Determine the [X, Y] coordinate at the center of the cell enclosing the given text.  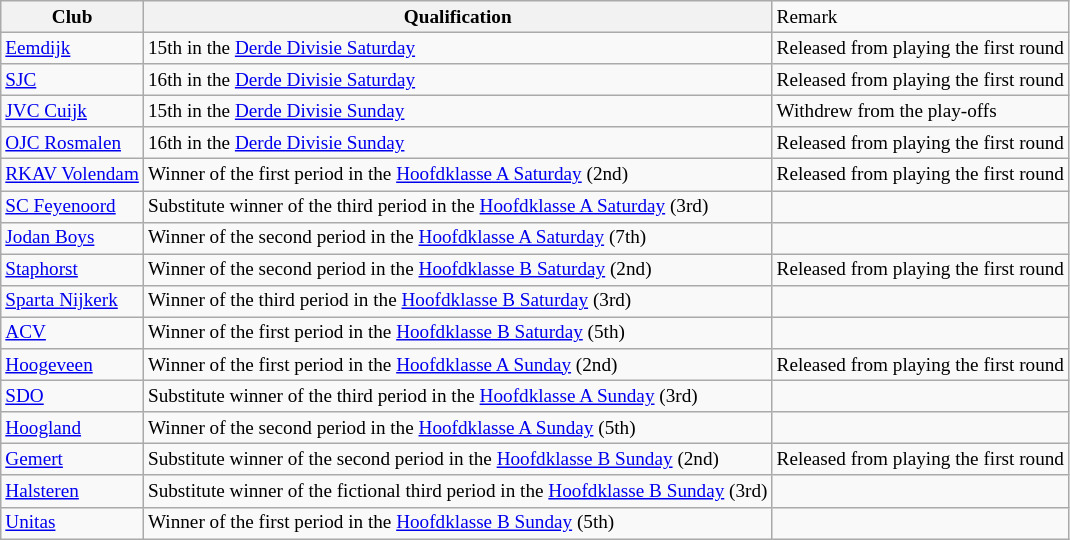
16th in the Derde Divisie Sunday [458, 143]
16th in the Derde Divisie Saturday [458, 80]
JVC Cuijk [72, 111]
Winner of the first period in the Hoofdklasse B Sunday (5th) [458, 523]
Substitute winner of the third period in the Hoofdklasse A Sunday (3rd) [458, 396]
Remark [920, 17]
Staphorst [72, 270]
Eemdijk [72, 48]
Winner of the first period in the Hoofdklasse A Saturday (2nd) [458, 175]
SC Feyenoord [72, 206]
Jodan Boys [72, 238]
Hoogeveen [72, 365]
Unitas [72, 523]
Withdrew from the play-offs [920, 111]
15th in the Derde Divisie Saturday [458, 48]
Winner of the second period in the Hoofdklasse A Saturday (7th) [458, 238]
Substitute winner of the second period in the Hoofdklasse B Sunday (2nd) [458, 460]
Winner of the third period in the Hoofdklasse B Saturday (3rd) [458, 301]
Winner of the first period in the Hoofdklasse B Saturday (5th) [458, 333]
Club [72, 17]
15th in the Derde Divisie Sunday [458, 111]
ACV [72, 333]
RKAV Volendam [72, 175]
SJC [72, 80]
Substitute winner of the third period in the Hoofdklasse A Saturday (3rd) [458, 206]
Hoogland [72, 428]
Winner of the first period in the Hoofdklasse A Sunday (2nd) [458, 365]
Winner of the second period in the Hoofdklasse B Saturday (2nd) [458, 270]
Halsteren [72, 491]
OJC Rosmalen [72, 143]
Substitute winner of the fictional third period in the Hoofdklasse B Sunday (3rd) [458, 491]
SDO [72, 396]
Sparta Nijkerk [72, 301]
Gemert [72, 460]
Qualification [458, 17]
Winner of the second period in the Hoofdklasse A Sunday (5th) [458, 428]
